Determine the [X, Y] coordinate at the center of the cell enclosing the given text.  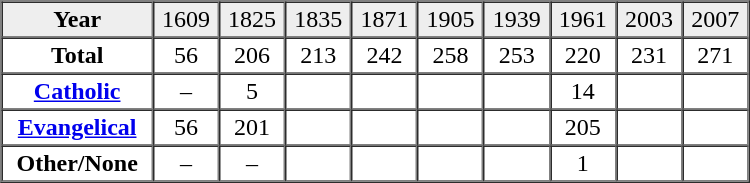
1835 [318, 20]
1871 [384, 20]
Total [78, 56]
220 [583, 56]
206 [252, 56]
205 [583, 128]
Year [78, 20]
231 [649, 56]
Evangelical [78, 128]
1905 [450, 20]
271 [715, 56]
Other/None [78, 164]
1609 [186, 20]
258 [450, 56]
213 [318, 56]
253 [517, 56]
1939 [517, 20]
1825 [252, 20]
1 [583, 164]
2003 [649, 20]
Catholic [78, 92]
1961 [583, 20]
2007 [715, 20]
242 [384, 56]
201 [252, 128]
14 [583, 92]
5 [252, 92]
